Pinpoint the cell where the given text exists, returning its [X, Y] midpoint coordinate. 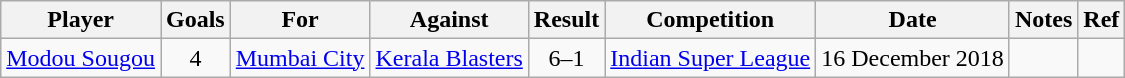
Ref [1102, 20]
Mumbai City [300, 58]
6–1 [566, 58]
Competition [710, 20]
16 December 2018 [913, 58]
Modou Sougou [81, 58]
Result [566, 20]
Player [81, 20]
4 [195, 58]
Indian Super League [710, 58]
Date [913, 20]
Kerala Blasters [449, 58]
For [300, 20]
Goals [195, 20]
Against [449, 20]
Notes [1043, 20]
